Determine the (X, Y) coordinate at the center of the cell enclosing the given text.  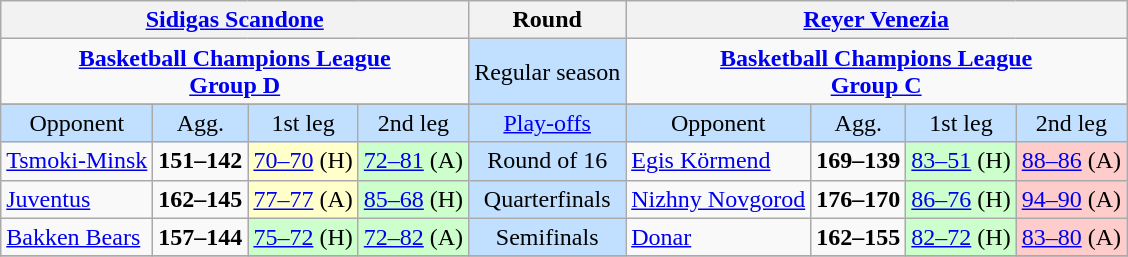
Bakken Bears (77, 237)
Reyer Venezia (876, 20)
151–142 (200, 161)
169–139 (858, 161)
Basketball Champions LeagueGroup C (876, 72)
75–72 (H) (303, 237)
176–170 (858, 199)
Round (548, 20)
82–72 (H) (961, 237)
85–68 (H) (413, 199)
88–86 (A) (1071, 161)
Quarterfinals (548, 199)
83–80 (A) (1071, 237)
Tsmoki-Minsk (77, 161)
Basketball Champions LeagueGroup D (235, 72)
162–145 (200, 199)
Juventus (77, 199)
162–155 (858, 237)
Nizhny Novgorod (718, 199)
Donar (718, 237)
94–90 (A) (1071, 199)
Semifinals (548, 237)
Sidigas Scandone (235, 20)
83–51 (H) (961, 161)
77–77 (A) (303, 199)
72–81 (A) (413, 161)
Round of 16 (548, 161)
72–82 (A) (413, 237)
157–144 (200, 237)
86–76 (H) (961, 199)
Play-offs (548, 123)
Regular season (548, 72)
Egis Körmend (718, 161)
70–70 (H) (303, 161)
